Detect which cell encompasses the target text, then output its [X, Y] center coordinate. 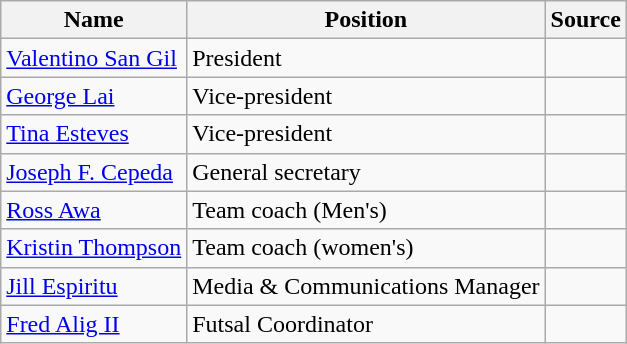
Tina Esteves [94, 134]
Team coach (women's) [366, 248]
Fred Alig II [94, 324]
Name [94, 20]
President [366, 58]
Ross Awa [94, 210]
Position [366, 20]
Source [586, 20]
General secretary [366, 172]
Futsal Coordinator [366, 324]
George Lai [94, 96]
Team coach (Men's) [366, 210]
Jill Espiritu [94, 286]
Joseph F. Cepeda [94, 172]
Kristin Thompson [94, 248]
Media & Communications Manager [366, 286]
Valentino San Gil [94, 58]
